Determine the (X, Y) coordinate at the center of the cell enclosing the given text.  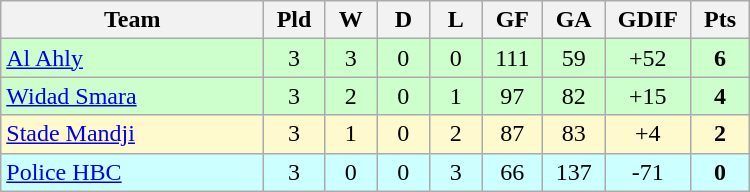
GF (512, 20)
59 (574, 58)
D (404, 20)
+4 (648, 134)
+15 (648, 96)
GDIF (648, 20)
87 (512, 134)
82 (574, 96)
L (456, 20)
4 (720, 96)
6 (720, 58)
83 (574, 134)
Pld (294, 20)
-71 (648, 172)
Widad Smara (132, 96)
111 (512, 58)
137 (574, 172)
Stade Mandji (132, 134)
Pts (720, 20)
Al Ahly (132, 58)
66 (512, 172)
GA (574, 20)
W (350, 20)
Team (132, 20)
Police HBC (132, 172)
+52 (648, 58)
97 (512, 96)
